Capture the cell that displays the provided text and extract its [x, y] central coordinate. 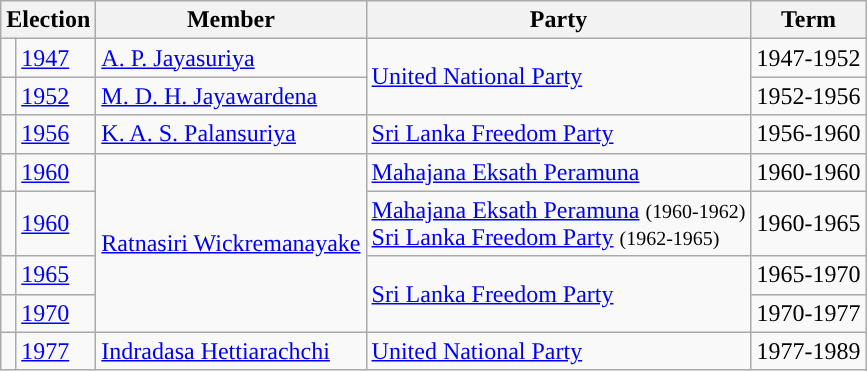
Election [48, 20]
Term [808, 20]
1952 [56, 96]
A. P. Jayasuriya [231, 58]
Party [558, 20]
1965 [56, 275]
Mahajana Eksath Peramuna [558, 172]
Member [231, 20]
1952-1956 [808, 96]
1970 [56, 313]
M. D. H. Jayawardena [231, 96]
1956-1960 [808, 134]
Mahajana Eksath Peramuna (1960-1962)Sri Lanka Freedom Party (1962-1965) [558, 224]
1977 [56, 351]
K. A. S. Palansuriya [231, 134]
1956 [56, 134]
1947-1952 [808, 58]
1947 [56, 58]
1960-1960 [808, 172]
1977-1989 [808, 351]
Indradasa Hettiarachchi [231, 351]
1965-1970 [808, 275]
1970-1977 [808, 313]
1960-1965 [808, 224]
Ratnasiri Wickremanayake [231, 242]
